Find where the given text appears and provide that cell's center as (X, Y) coordinate. 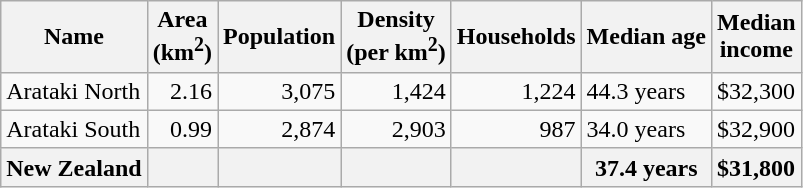
44.3 years (646, 91)
Median age (646, 37)
Medianincome (756, 37)
1,424 (396, 91)
Name (74, 37)
1,224 (516, 91)
37.4 years (646, 167)
2,874 (280, 129)
Arataki South (74, 129)
$32,300 (756, 91)
$31,800 (756, 167)
$32,900 (756, 129)
Arataki North (74, 91)
Households (516, 37)
New Zealand (74, 167)
Population (280, 37)
Density(per km2) (396, 37)
Area(km2) (182, 37)
0.99 (182, 129)
3,075 (280, 91)
34.0 years (646, 129)
2.16 (182, 91)
987 (516, 129)
2,903 (396, 129)
